Detect which cell encompasses the target text, then output its [X, Y] center coordinate. 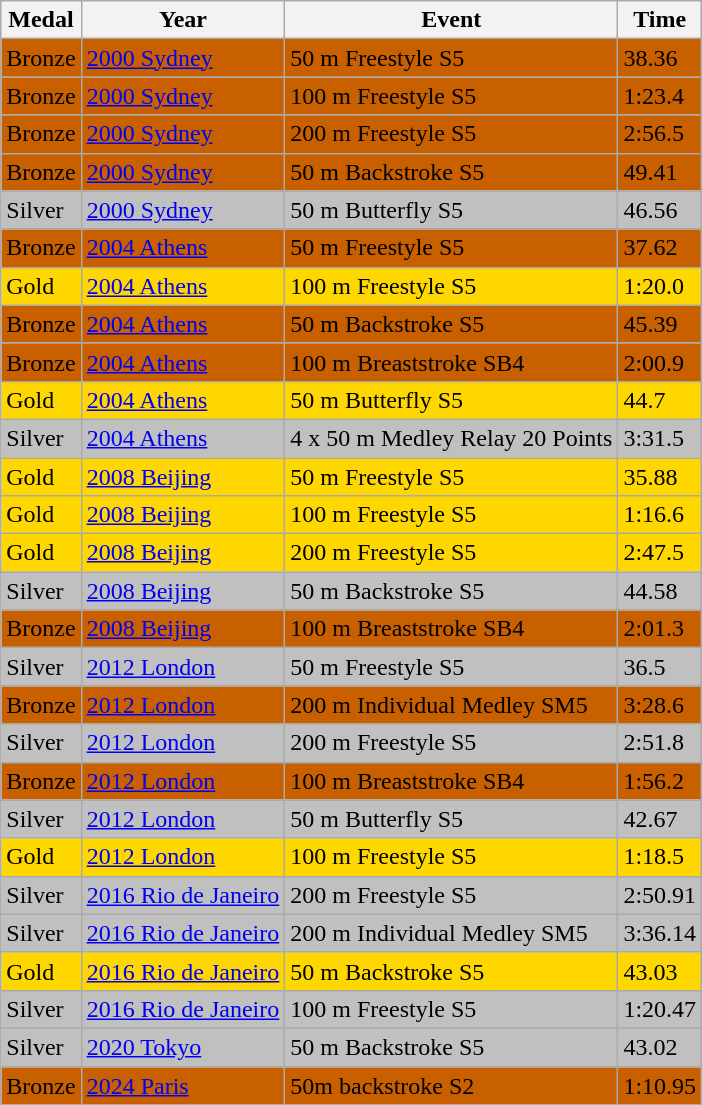
1:10.95 [660, 1085]
Medal [41, 20]
2:51.8 [660, 743]
Year [183, 20]
37.62 [660, 248]
2:00.9 [660, 362]
3:31.5 [660, 438]
46.56 [660, 210]
2020 Tokyo [183, 1047]
1:56.2 [660, 781]
1:16.6 [660, 515]
1:18.5 [660, 857]
43.02 [660, 1047]
44.7 [660, 400]
45.39 [660, 324]
2:47.5 [660, 553]
Event [452, 20]
2:56.5 [660, 134]
44.58 [660, 591]
42.67 [660, 819]
Time [660, 20]
2:50.91 [660, 895]
3:28.6 [660, 705]
35.88 [660, 477]
1:20.47 [660, 1009]
38.36 [660, 58]
2:01.3 [660, 629]
1:23.4 [660, 96]
43.03 [660, 971]
49.41 [660, 172]
2024 Paris [183, 1085]
4 x 50 m Medley Relay 20 Points [452, 438]
3:36.14 [660, 933]
50m backstroke S2 [452, 1085]
36.5 [660, 667]
1:20.0 [660, 286]
